Return (X, Y) of the center of cell containing provided text 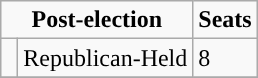
Seats (225, 20)
8 (225, 58)
Republican-Held (106, 58)
Post-election (97, 20)
